For the text-containing cell, return its midpoint in (x, y) coordinate format. 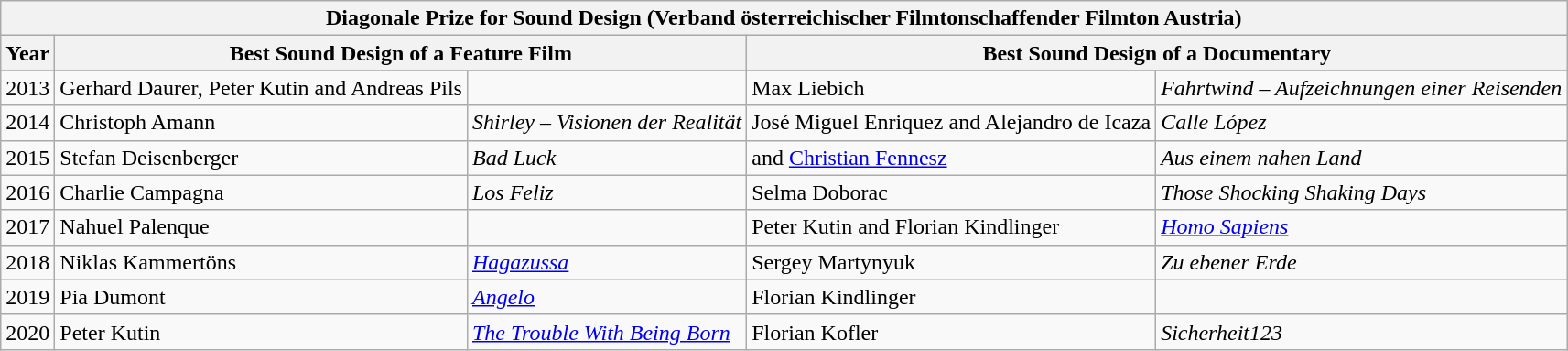
Zu ebener Erde (1362, 262)
Charlie Campagna (262, 192)
Best Sound Design of a Documentary (1157, 53)
Homo Sapiens (1362, 227)
Pia Dumont (262, 297)
Fahrtwind – Aufzeichnungen einer Reisenden (1362, 88)
Niklas Kammertöns (262, 262)
and Christian Fennesz (952, 158)
2019 (27, 297)
Aus einem nahen Land (1362, 158)
Max Liebich (952, 88)
2020 (27, 332)
Hagazussa (606, 262)
Gerhard Daurer, Peter Kutin and Andreas Pils (262, 88)
Those Shocking Shaking Days (1362, 192)
Selma Doborac (952, 192)
Bad Luck (606, 158)
Diagonale Prize for Sound Design (Verband österreichischer Filmtonschaffender Filmton Austria) (784, 18)
Nahuel Palenque (262, 227)
2018 (27, 262)
Shirley – Visionen der Realität (606, 123)
Sicherheit123 (1362, 332)
Peter Kutin (262, 332)
2017 (27, 227)
Florian Kofler (952, 332)
Peter Kutin and Florian Kindlinger (952, 227)
Christoph Amann (262, 123)
Best Sound Design of a Feature Film (401, 53)
Los Feliz (606, 192)
Florian Kindlinger (952, 297)
Calle López (1362, 123)
2014 (27, 123)
Sergey Martynyuk (952, 262)
Stefan Deisenberger (262, 158)
Year (27, 53)
The Trouble With Being Born (606, 332)
2016 (27, 192)
2013 (27, 88)
José Miguel Enriquez and Alejandro de Icaza (952, 123)
Angelo (606, 297)
2015 (27, 158)
